Extract the [x, y] coordinate from the center of the cell holding the provided text.  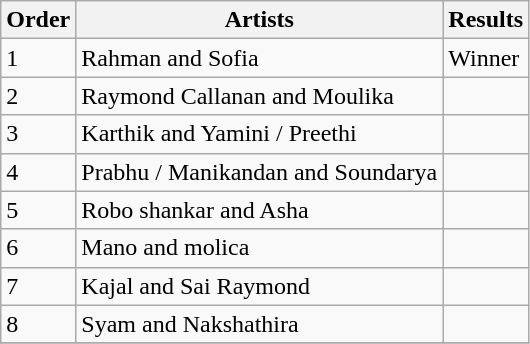
Kajal and Sai Raymond [260, 286]
4 [38, 172]
3 [38, 134]
Rahman and Sofia [260, 58]
5 [38, 210]
Artists [260, 20]
7 [38, 286]
Robo shankar and Asha [260, 210]
Results [486, 20]
1 [38, 58]
Mano and molica [260, 248]
Raymond Callanan and Moulika [260, 96]
Prabhu / Manikandan and Soundarya [260, 172]
Syam and Nakshathira [260, 324]
Order [38, 20]
2 [38, 96]
8 [38, 324]
Karthik and Yamini / Preethi [260, 134]
6 [38, 248]
Winner [486, 58]
